Provide the [X, Y] coordinate of the cell's center where the given text is located.  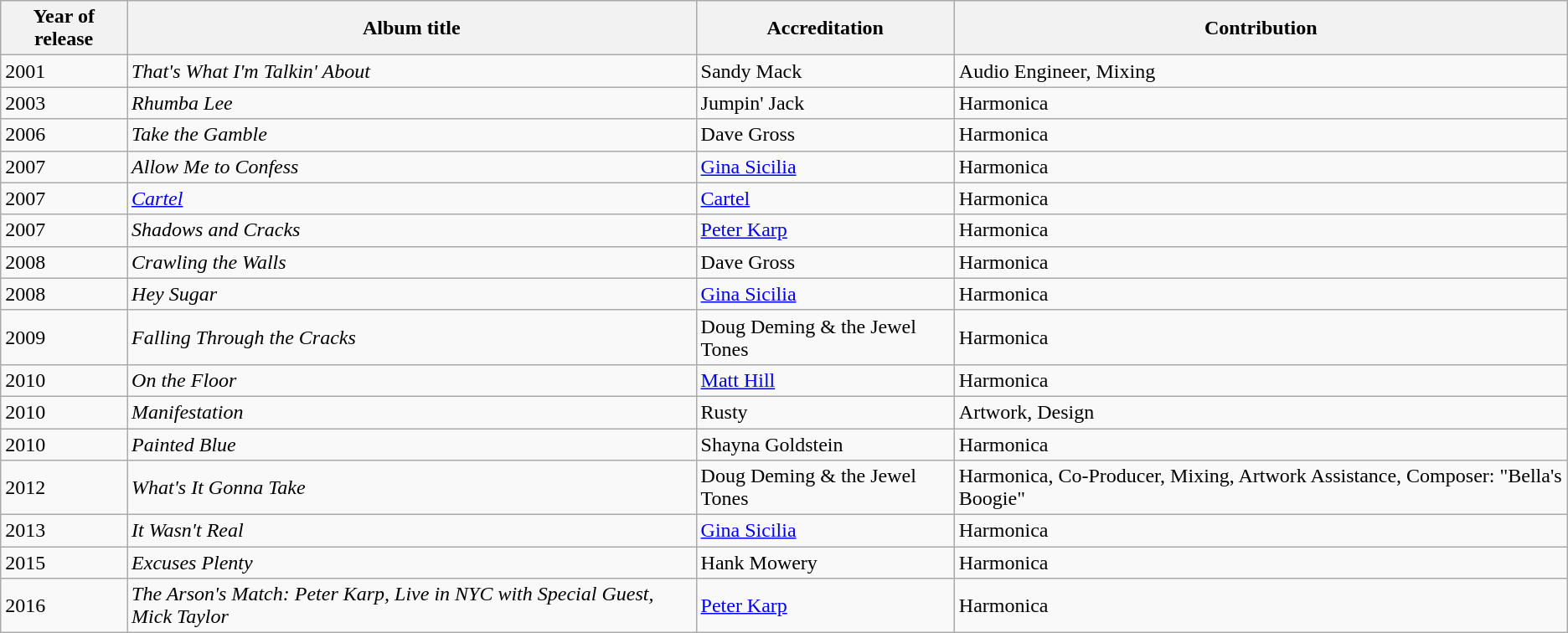
2006 [64, 135]
Matt Hill [825, 380]
It Wasn't Real [412, 531]
The Arson's Match: Peter Karp, Live in NYC with Special Guest, Mick Taylor [412, 606]
Audio Engineer, Mixing [1261, 71]
Jumpin' Jack [825, 103]
Album title [412, 28]
Accreditation [825, 28]
Hey Sugar [412, 294]
Shayna Goldstein [825, 445]
Hank Mowery [825, 563]
2015 [64, 563]
Rhumba Lee [412, 103]
2016 [64, 606]
2012 [64, 487]
Falling Through the Cracks [412, 337]
Artwork, Design [1261, 412]
What's It Gonna Take [412, 487]
Crawling the Walls [412, 262]
2001 [64, 71]
2013 [64, 531]
Contribution [1261, 28]
Excuses Plenty [412, 563]
Sandy Mack [825, 71]
That's What I'm Talkin' About [412, 71]
Year of release [64, 28]
2003 [64, 103]
On the Floor [412, 380]
Rusty [825, 412]
Allow Me to Confess [412, 167]
2009 [64, 337]
Harmonica, Co-Producer, Mixing, Artwork Assistance, Composer: "Bella's Boogie" [1261, 487]
Take the Gamble [412, 135]
Shadows and Cracks [412, 230]
Manifestation [412, 412]
Painted Blue [412, 445]
